From the cell containing the given text, extract its center point as [x, y] coordinate. 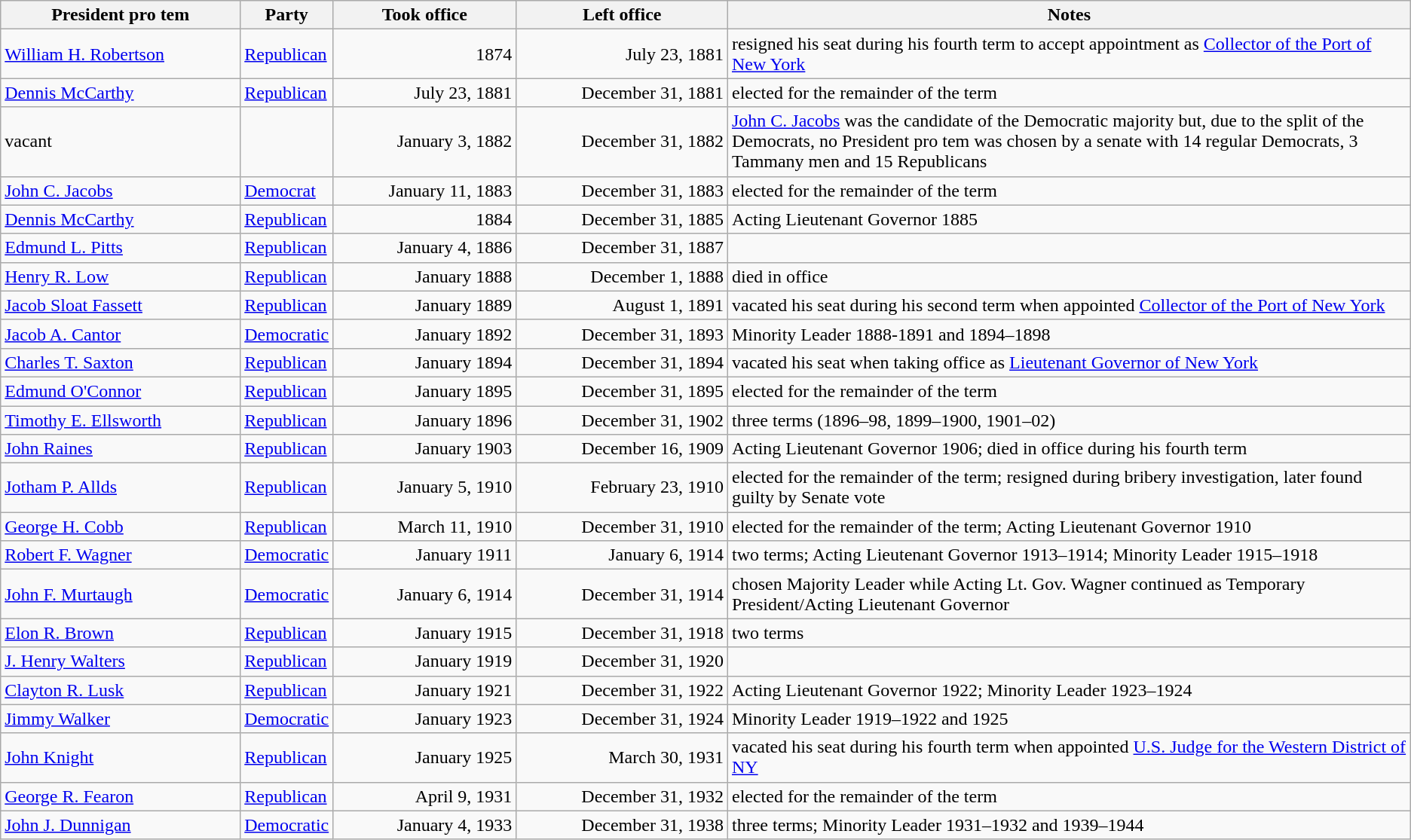
Elon R. Brown [121, 633]
December 31, 1887 [623, 248]
December 31, 1920 [623, 661]
December 31, 1893 [623, 334]
Charles T. Saxton [121, 362]
January 1911 [425, 555]
vacated his seat when taking office as Lieutenant Governor of New York [1069, 362]
Edmund L. Pitts [121, 248]
January 1923 [425, 719]
Henry R. Low [121, 276]
January 1888 [425, 276]
December 31, 1918 [623, 633]
1874 [425, 54]
1884 [425, 219]
two terms [1069, 633]
Party [286, 15]
three terms (1896–98, 1899–1900, 1901–02) [1069, 420]
George H. Cobb [121, 527]
Robert F. Wagner [121, 555]
Jacob Sloat Fassett [121, 305]
December 31, 1932 [623, 796]
Acting Lieutenant Governor 1906; died in office during his fourth term [1069, 449]
March 11, 1910 [425, 527]
January 4, 1886 [425, 248]
January 4, 1933 [425, 825]
two terms; Acting Lieutenant Governor 1913–1914; Minority Leader 1915–1918 [1069, 555]
January 1889 [425, 305]
chosen Majority Leader while Acting Lt. Gov. Wagner continued as Temporary President/Acting Lieutenant Governor [1069, 594]
March 30, 1931 [623, 758]
December 31, 1902 [623, 420]
January 1919 [425, 661]
vacated his seat during his second term when appointed Collector of the Port of New York [1069, 305]
January 1892 [425, 334]
December 31, 1910 [623, 527]
Acting Lieutenant Governor 1922; Minority Leader 1923–1924 [1069, 690]
January 5, 1910 [425, 488]
vacated his seat during his fourth term when appointed U.S. Judge for the Western District of NY [1069, 758]
Took office [425, 15]
J. Henry Walters [121, 661]
February 23, 1910 [623, 488]
George R. Fearon [121, 796]
December 31, 1882 [623, 142]
December 31, 1924 [623, 719]
Edmund O'Connor [121, 391]
John F. Murtaugh [121, 594]
Notes [1069, 15]
January 1896 [425, 420]
December 31, 1883 [623, 191]
December 31, 1922 [623, 690]
December 1, 1888 [623, 276]
December 31, 1938 [623, 825]
December 31, 1885 [623, 219]
resigned his seat during his fourth term to accept appointment as Collector of the Port of New York [1069, 54]
January 1903 [425, 449]
John Knight [121, 758]
Democrat [286, 191]
January 1921 [425, 690]
John J. Dunnigan [121, 825]
December 31, 1914 [623, 594]
elected for the remainder of the term; resigned during bribery investigation, later found guilty by Senate vote [1069, 488]
Left office [623, 15]
Minority Leader 1888-1891 and 1894–1898 [1069, 334]
Acting Lieutenant Governor 1885 [1069, 219]
August 1, 1891 [623, 305]
Clayton R. Lusk [121, 690]
December 31, 1894 [623, 362]
William H. Robertson [121, 54]
Jacob A. Cantor [121, 334]
elected for the remainder of the term; Acting Lieutenant Governor 1910 [1069, 527]
Minority Leader 1919–1922 and 1925 [1069, 719]
John C. Jacobs [121, 191]
President pro tem [121, 15]
Jimmy Walker [121, 719]
January 1894 [425, 362]
Timothy E. Ellsworth [121, 420]
three terms; Minority Leader 1931–1932 and 1939–1944 [1069, 825]
vacant [121, 142]
January 11, 1883 [425, 191]
January 1895 [425, 391]
April 9, 1931 [425, 796]
December 31, 1895 [623, 391]
December 16, 1909 [623, 449]
John Raines [121, 449]
January 1915 [425, 633]
January 3, 1882 [425, 142]
December 31, 1881 [623, 93]
January 1925 [425, 758]
died in office [1069, 276]
Jotham P. Allds [121, 488]
